Return (X, Y) of the center of cell containing provided text 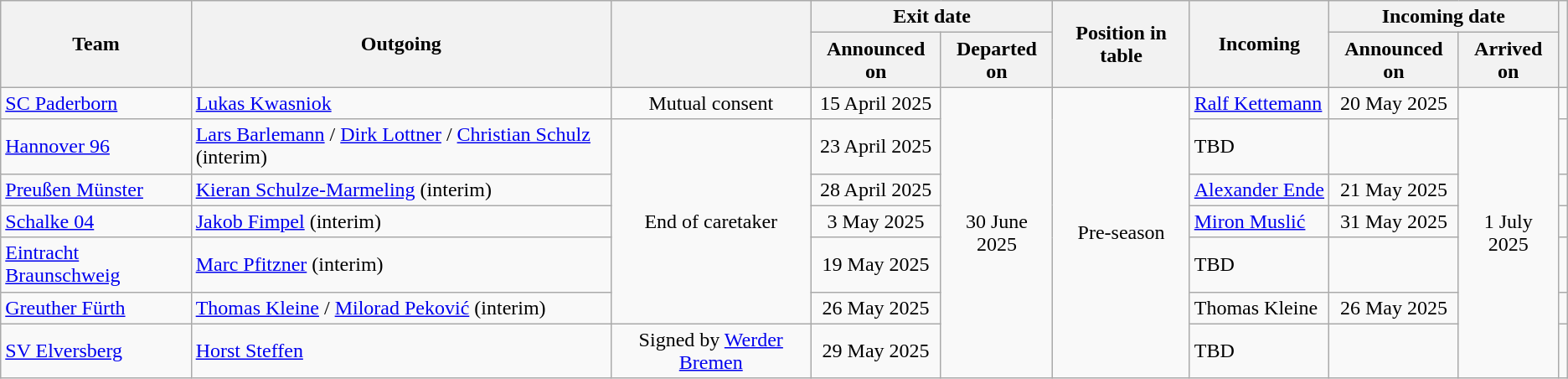
Hannover 96 (95, 146)
Position in table (1121, 44)
30 June 2025 (997, 233)
Eintracht Braunschweig (95, 265)
Schalke 04 (95, 221)
Marc Pfitzner (interim) (400, 265)
Exit date (931, 17)
Greuther Fürth (95, 308)
End of caretaker (710, 221)
29 May 2025 (876, 350)
Team (95, 44)
19 May 2025 (876, 265)
Thomas Kleine (1259, 308)
Departed on (997, 60)
Pre-season (1121, 233)
15 April 2025 (876, 103)
Lars Barlemann / Dirk Lottner / Christian Schulz (interim) (400, 146)
Miron Muslić (1259, 221)
Incoming date (1444, 17)
Horst Steffen (400, 350)
Jakob Fimpel (interim) (400, 221)
31 May 2025 (1394, 221)
Incoming (1259, 44)
Arrived on (1508, 60)
SV Elversberg (95, 350)
3 May 2025 (876, 221)
1 July 2025 (1508, 233)
Preußen Münster (95, 189)
Thomas Kleine / Milorad Peković (interim) (400, 308)
28 April 2025 (876, 189)
Outgoing (400, 44)
Mutual consent (710, 103)
Ralf Kettemann (1259, 103)
23 April 2025 (876, 146)
Signed by Werder Bremen (710, 350)
Alexander Ende (1259, 189)
20 May 2025 (1394, 103)
21 May 2025 (1394, 189)
Kieran Schulze-Marmeling (interim) (400, 189)
SC Paderborn (95, 103)
Lukas Kwasniok (400, 103)
